Determine the (X, Y) coordinate at the center of the cell enclosing the given text.  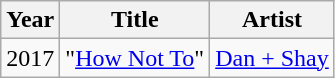
Artist (272, 20)
Dan + Shay (272, 58)
"How Not To" (135, 58)
Title (135, 20)
Year (30, 20)
2017 (30, 58)
